Locate the cell with the specified text and output its (X, Y) center coordinate. 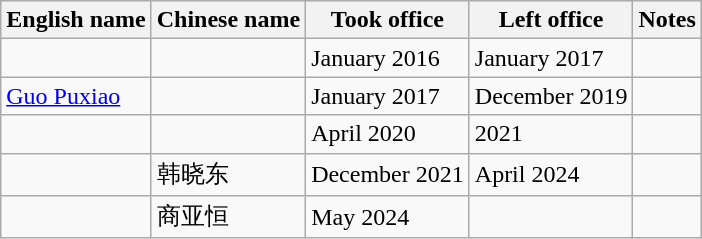
January 2016 (388, 58)
Guo Puxiao (76, 96)
May 2024 (388, 218)
English name (76, 20)
April 2020 (388, 134)
December 2021 (388, 174)
April 2024 (551, 174)
Chinese name (228, 20)
Took office (388, 20)
December 2019 (551, 96)
Notes (667, 20)
Left office (551, 20)
2021 (551, 134)
商亚恒 (228, 218)
韩晓东 (228, 174)
